Return (x, y) of the center of cell containing provided text 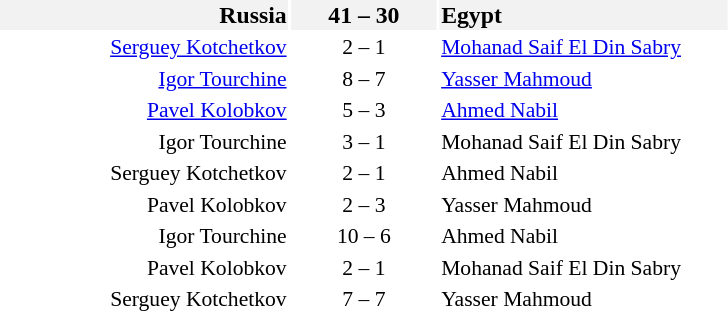
10 – 6 (364, 236)
41 – 30 (364, 15)
Russia (144, 15)
5 – 3 (364, 110)
Egypt (584, 15)
3 – 1 (364, 142)
2 – 3 (364, 204)
8 – 7 (364, 78)
